Determine the (x, y) coordinate at the center of the cell enclosing the given text.  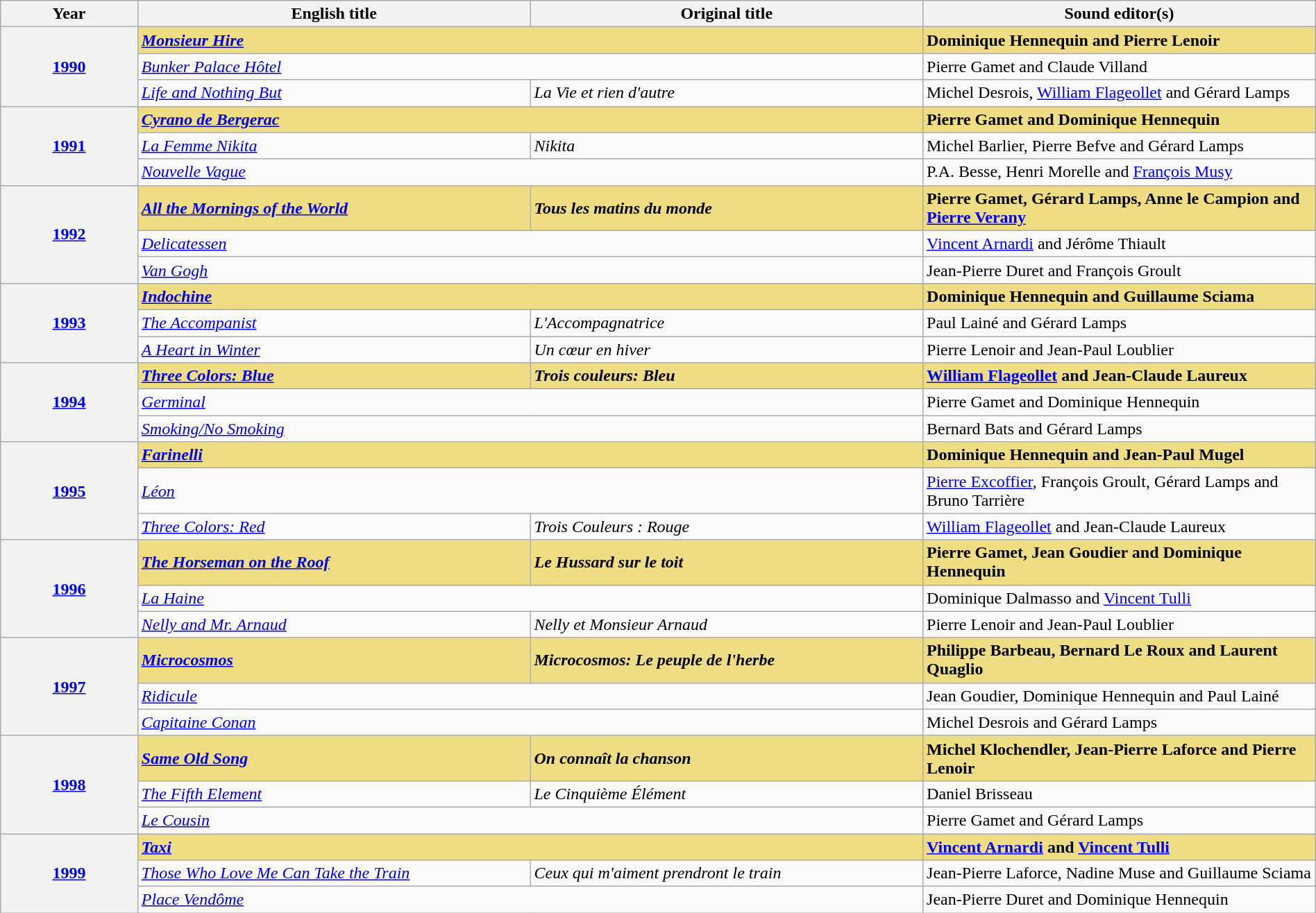
Life and Nothing But (334, 93)
Nelly et Monsieur Arnaud (727, 624)
Philippe Barbeau, Bernard Le Roux and Laurent Quaglio (1120, 660)
1993 (69, 323)
Le Cousin (530, 820)
Pierre Gamet and Claude Villand (1120, 67)
Léon (530, 491)
All the Mornings of the World (334, 208)
Pierre Gamet, Gérard Lamps, Anne le Campion and Pierre Verany (1120, 208)
Three Colors: Red (334, 527)
The Horseman on the Roof (334, 562)
La Haine (530, 598)
Paul Lainé and Gérard Lamps (1120, 323)
Jean Goudier, Dominique Hennequin and Paul Lainé (1120, 696)
1994 (69, 402)
1999 (69, 873)
Dominique Hennequin and Jean-Paul Mugel (1120, 455)
Vincent Arnardi and Jérôme Thiault (1120, 244)
1998 (69, 784)
L'Accompagnatrice (727, 323)
English title (334, 14)
Jean-Pierre Duret and Dominique Hennequin (1120, 900)
P.A. Besse, Henri Morelle and François Musy (1120, 172)
Microcosmos (334, 660)
On connaît la chanson (727, 758)
Indochine (530, 296)
1990 (69, 67)
1997 (69, 687)
Germinal (530, 402)
Same Old Song (334, 758)
Those Who Love Me Can Take the Train (334, 873)
Tous les matins du monde (727, 208)
Delicatessen (530, 244)
The Accompanist (334, 323)
Three Colors: Blue (334, 376)
Place Vendôme (530, 900)
1991 (69, 146)
Daniel Brisseau (1120, 794)
Michel Klochendler, Jean-Pierre Laforce and Pierre Lenoir (1120, 758)
Dominique Hennequin and Pierre Lenoir (1120, 40)
Cyrano de Bergerac (530, 119)
Bunker Palace Hôtel (530, 67)
The Fifth Element (334, 794)
Le Hussard sur le toit (727, 562)
Jean-Pierre Laforce, Nadine Muse and Guillaume Sciama (1120, 873)
Pierre Gamet, Jean Goudier and Dominique Hennequin (1120, 562)
Un cœur en hiver (727, 349)
Nouvelle Vague (530, 172)
A Heart in Winter (334, 349)
1995 (69, 491)
Michel Desrois and Gérard Lamps (1120, 722)
Jean-Pierre Duret and François Groult (1120, 270)
Trois couleurs: Bleu (727, 376)
Nikita (727, 146)
Le Cinquième Élément (727, 794)
Nelly and Mr. Arnaud (334, 624)
Smoking/No Smoking (530, 429)
Vincent Arnardi and Vincent Tulli (1120, 847)
1996 (69, 588)
Ceux qui m'aiment prendront le train (727, 873)
Pierre Excoffier, François Groult, Gérard Lamps and Bruno Tarrière (1120, 491)
Michel Barlier, Pierre Befve and Gérard Lamps (1120, 146)
Van Gogh (530, 270)
La Femme Nikita (334, 146)
Dominique Hennequin and Guillaume Sciama (1120, 296)
La Vie et rien d'autre (727, 93)
Michel Desrois, William Flageollet and Gérard Lamps (1120, 93)
Trois Couleurs : Rouge (727, 527)
Original title (727, 14)
Sound editor(s) (1120, 14)
Bernard Bats and Gérard Lamps (1120, 429)
Dominique Dalmasso and Vincent Tulli (1120, 598)
Pierre Gamet and Gérard Lamps (1120, 820)
Year (69, 14)
Microcosmos: Le peuple de l'herbe (727, 660)
Monsieur Hire (530, 40)
Farinelli (530, 455)
Ridicule (530, 696)
Capitaine Conan (530, 722)
Taxi (530, 847)
1992 (69, 234)
